Return (x, y) of the center of cell containing provided text 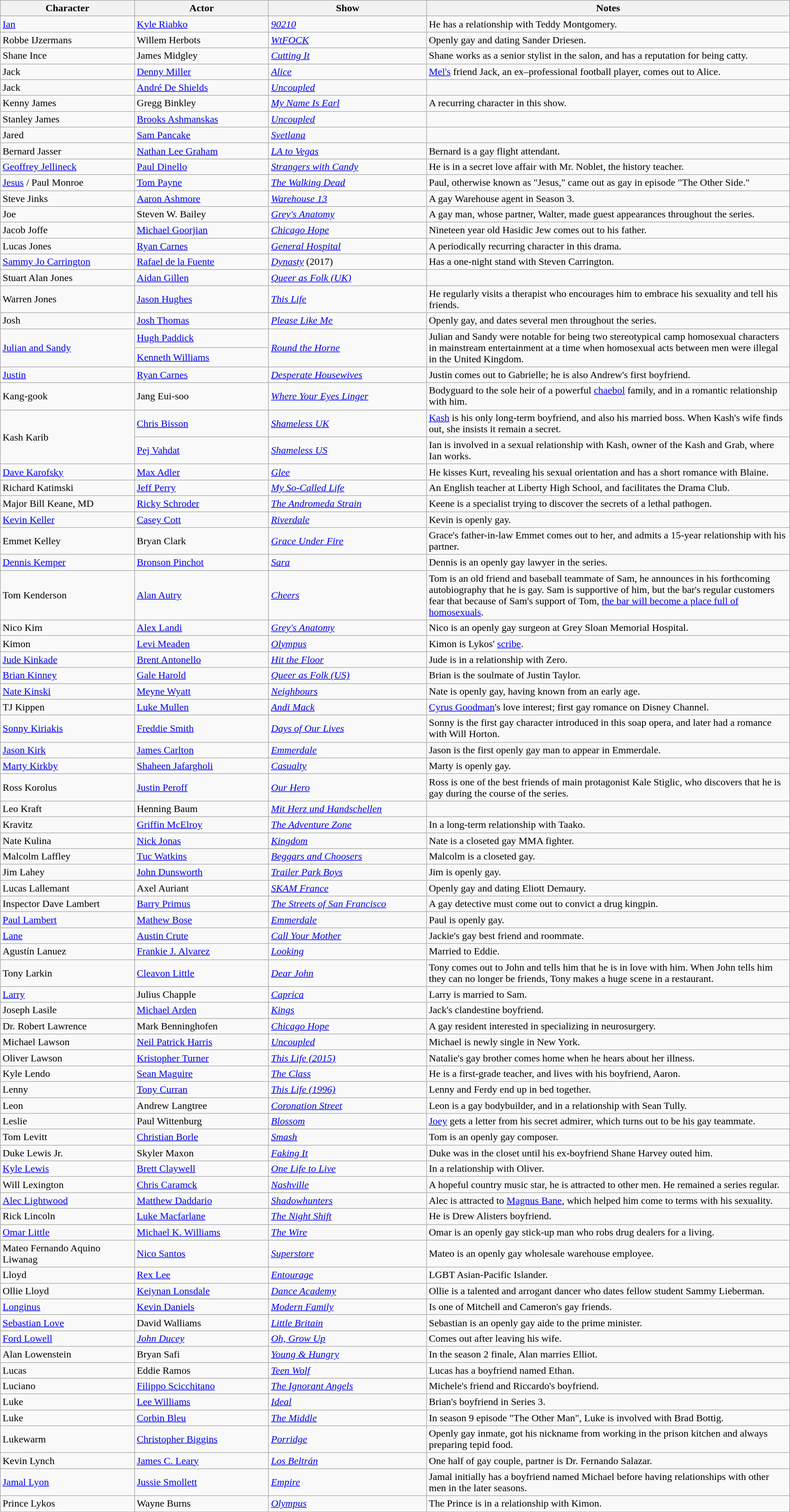
Justin (67, 375)
A gay man, whose partner, Walter, made guest appearances throughout the series. (608, 214)
Tom is an openly gay composer. (608, 1137)
Dance Academy (347, 1291)
Alec is attracted to Magnus Bane, which helped him come to terms with his sexuality. (608, 1201)
Alan Lowenstein (67, 1354)
Jang Eui-soo (202, 396)
Kimon (67, 644)
Chris Bisson (202, 423)
Hit the Floor (347, 660)
Kenny James (67, 103)
He kisses Kurt, revealing his sexual orientation and has a short romance with Blaine. (608, 472)
Blossom (347, 1121)
Riverdale (347, 519)
Kevin is openly gay. (608, 519)
Rick Lincoln (67, 1216)
James Midgley (202, 56)
A recurring character in this show. (608, 103)
In a relationship with Oliver. (608, 1169)
Andrew Langtree (202, 1106)
Looking (347, 952)
Kristopher Turner (202, 1058)
Married to Eddie. (608, 952)
Henning Baum (202, 809)
Chris Caramck (202, 1185)
Svetlana (347, 135)
General Hospital (347, 246)
This Life (2015) (347, 1058)
Days of Our Lives (347, 729)
Rafael de la Fuente (202, 262)
Ideal (347, 1402)
Pej Vahdat (202, 451)
Shane works as a senior stylist in the salon, and has a reputation for being catty. (608, 56)
TJ Kippen (67, 707)
Notes (608, 8)
Leslie (67, 1121)
Duke was in the closet until his ex-boyfriend Shane Harvey outed him. (608, 1153)
Grace's father-in-law Emmet comes out to her, and admits a 15-year relationship with his partner. (608, 541)
Justin comes out to Gabrielle; he is also Andrew's first boyfriend. (608, 375)
Mit Herz und Handschellen (347, 809)
Lenny and Ferdy end up in bed together. (608, 1089)
Character (67, 8)
Has a one-night stand with Steven Carrington. (608, 262)
Ollie is a talented and arrogant dancer who dates fellow student Sammy Lieberman. (608, 1291)
Josh Thomas (202, 321)
Coronation Street (347, 1106)
Keene is a specialist trying to discover the secrets of a lethal pathogen. (608, 503)
Michael is newly single in New York. (608, 1042)
Ollie Lloyd (67, 1291)
Luciano (67, 1386)
Robbe IJzermans (67, 40)
Kings (347, 1010)
Denny Miller (202, 72)
Superstore (347, 1253)
Max Adler (202, 472)
Christopher Biggins (202, 1439)
Please Like Me (347, 321)
Openly gay inmate, got his nickname from working in the prison kitchen and always preparing tepid food. (608, 1439)
Nate Kulina (67, 841)
Leo Kraft (67, 809)
Leon (67, 1106)
Nico Santos (202, 1253)
Stanley James (67, 119)
Richard Katimski (67, 488)
Kash is his only long-term boyfriend, and also his married boss. When Kash's wife finds out, she insists it remain a secret. (608, 423)
The Prince is in a relationship with Kimon. (608, 1504)
Julius Chapple (202, 994)
Tony Curran (202, 1089)
Tom Levitt (67, 1137)
Ricky Schroder (202, 503)
Steve Jinks (67, 199)
Corbin Bleu (202, 1418)
Nathan Lee Graham (202, 151)
A hopeful country music star, he is attracted to other men. He remained a series regular. (608, 1185)
Strangers with Candy (347, 167)
Keiynan Lonsdale (202, 1291)
Nick Jonas (202, 841)
Kravitz (67, 825)
Lane (67, 936)
Tuc Watkins (202, 857)
Jackie's gay best friend and roommate. (608, 936)
Mel's friend Jack, an ex–professional football player, comes out to Alice. (608, 72)
Alan Autry (202, 595)
Dear John (347, 973)
Alice (347, 72)
Jason Kirk (67, 750)
Joseph Lasile (67, 1010)
Matthew Daddario (202, 1201)
James Carlton (202, 750)
He is in a secret love affair with Mr. Noblet, the history teacher. (608, 167)
Sonny is the first gay character introduced in this soap opera, and later had a romance with Will Horton. (608, 729)
Stuart Alan Jones (67, 278)
Austin Crute (202, 936)
Kyle Lewis (67, 1169)
Lucas (67, 1370)
Kyle Lendo (67, 1074)
Modern Family (347, 1307)
LGBT Asian-Pacific Islander. (608, 1275)
Lukewarm (67, 1439)
The Walking Dead (347, 182)
Meyne Wyatt (202, 691)
Jude is in a relationship with Zero. (608, 660)
Brent Antonello (202, 660)
David Walliams (202, 1323)
Entourage (347, 1275)
Caprica (347, 994)
Michael K. Williams (202, 1232)
Jason Hughes (202, 299)
Jim Lahey (67, 872)
Geoffrey Jellineck (67, 167)
Jacob Joffe (67, 230)
Nate is openly gay, having known from an early age. (608, 691)
Brian Kinney (67, 675)
Oliver Lawson (67, 1058)
Griffin McElroy (202, 825)
Jamal Lyon (67, 1482)
In season 9 episode "The Other Man", Luke is involved with Brad Bottig. (608, 1418)
John Dunsworth (202, 872)
Desperate Housewives (347, 375)
Grace Under Fire (347, 541)
Warehouse 13 (347, 199)
Mark Benninghofen (202, 1026)
Tony Larkin (67, 973)
Longinus (67, 1307)
John Ducey (202, 1338)
Will Lexington (67, 1185)
Bronson Pinchot (202, 563)
My Name Is Earl (347, 103)
Dennis is an openly gay lawyer in the series. (608, 563)
The Middle (347, 1418)
Ian is involved in a sexual relationship with Kash, owner of the Kash and Grab, where Ian works. (608, 451)
Sebastian Love (67, 1323)
A gay detective must come out to convict a drug kingpin. (608, 904)
Joe (67, 214)
Jeff Perry (202, 488)
Ian (67, 24)
The Ignorant Angels (347, 1386)
The Class (347, 1074)
Shameless UK (347, 423)
Little Britain (347, 1323)
Filippo Scicchitano (202, 1386)
James C. Leary (202, 1461)
Aidan Gillen (202, 278)
Shaheen Jafargholi (202, 766)
Julian and Sandy (67, 348)
Sean Maguire (202, 1074)
Natalie's gay brother comes home when he hears about her illness. (608, 1058)
Steven W. Bailey (202, 214)
Kimon is Lykos' scribe. (608, 644)
Jude Kinkade (67, 660)
Ford Lowell (67, 1338)
A periodically recurring character in this drama. (608, 246)
The Night Shift (347, 1216)
One half of gay couple, partner is Dr. Fernando Salazar. (608, 1461)
This Life (347, 299)
Bernard is a gay flight attendant. (608, 151)
Sara (347, 563)
Brian's boyfriend in Series 3. (608, 1402)
Jared (67, 135)
Lenny (67, 1089)
Comes out after leaving his wife. (608, 1338)
Cleavon Little (202, 973)
Justin Peroff (202, 787)
My So-Called Life (347, 488)
Bernard Jasser (67, 151)
Paul Wittenburg (202, 1121)
Beggars and Choosers (347, 857)
Wayne Burns (202, 1504)
In the season 2 finale, Alan marries Elliot. (608, 1354)
Kevin Keller (67, 519)
Sam Pancake (202, 135)
Jason is the first openly gay man to appear in Emmerdale. (608, 750)
Actor (202, 8)
Jussie Smollett (202, 1482)
Frankie J. Alvarez (202, 952)
Openly gay and dating Eliott Demaury. (608, 888)
Mateo is an openly gay wholesale warehouse employee. (608, 1253)
Luke Macfarlane (202, 1216)
Young & Hungry (347, 1354)
Kevin Daniels (202, 1307)
Nineteen year old Hasidic Jew comes out to his father. (608, 230)
Michael Goorjian (202, 230)
Lee Williams (202, 1402)
This Life (1996) (347, 1089)
Larry (67, 994)
Casey Cott (202, 519)
Ross is one of the best friends of main protagonist Kale Stiglic, who discovers that he is gay during the course of the series. (608, 787)
Jim is openly gay. (608, 872)
Jesus / Paul Monroe (67, 182)
Josh (67, 321)
Smash (347, 1137)
Kingdom (347, 841)
Kang-gook (67, 396)
Lucas has a boyfriend named Ethan. (608, 1370)
Nate is a closeted gay MMA fighter. (608, 841)
Shadowhunters (347, 1201)
Gale Harold (202, 675)
Bodyguard to the sole heir of a powerful chaebol family, and in a romantic relationship with him. (608, 396)
Omar is an openly gay stick-up man who robs drug dealers for a living. (608, 1232)
Faking It (347, 1153)
Luke Mullen (202, 707)
Where Your Eyes Linger (347, 396)
Nate Kinski (67, 691)
Freddie Smith (202, 729)
Brooks Ashmanskas (202, 119)
SKAM France (347, 888)
Jamal initially has a boyfriend named Michael before having relationships with other men in the later seasons. (608, 1482)
Christian Borle (202, 1137)
Oh, Grow Up (347, 1338)
Malcolm is a closeted gay. (608, 857)
Jack's clandestine boyfriend. (608, 1010)
Warren Jones (67, 299)
He regularly visits a therapist who encourages him to embrace his sexuality and tell his friends. (608, 299)
Duke Lewis Jr. (67, 1153)
Tom Payne (202, 182)
Tom Kenderson (67, 595)
Dave Karofsky (67, 472)
Andi Mack (347, 707)
Larry is married to Sam. (608, 994)
Trailer Park Boys (347, 872)
Omar Little (67, 1232)
Empire (347, 1482)
Teen Wolf (347, 1370)
Shameless US (347, 451)
Lucas Jones (67, 246)
Nashville (347, 1185)
Inspector Dave Lambert (67, 904)
The Adventure Zone (347, 825)
Openly gay, and dates several men throughout the series. (608, 321)
Marty is openly gay. (608, 766)
Agustín Lanuez (67, 952)
Show (347, 8)
Porridge (347, 1439)
Rex Lee (202, 1275)
Emmet Kelley (67, 541)
Brett Claywell (202, 1169)
Alec Lightwood (67, 1201)
Kash Karib (67, 437)
Willem Herbots (202, 40)
André De Shields (202, 87)
Sonny Kiriakis (67, 729)
Bryan Clark (202, 541)
Malcolm Laffley (67, 857)
90210 (347, 24)
Aaron Ashmore (202, 199)
Kenneth Williams (202, 357)
The Wire (347, 1232)
He is Drew Alisters boyfriend. (608, 1216)
Los Beltrán (347, 1461)
He is a first-grade teacher, and lives with his boyfriend, Aaron. (608, 1074)
An English teacher at Liberty High School, and facilitates the Drama Club. (608, 488)
Prince Lykos (67, 1504)
Neighbours (347, 691)
He has a relationship with Teddy Montgomery. (608, 24)
Kevin Lynch (67, 1461)
WtFOCK (347, 40)
Michele's friend and Riccardo's boyfriend. (608, 1386)
Shane Ince (67, 56)
Skyler Maxon (202, 1153)
Nico is an openly gay surgeon at Grey Sloan Memorial Hospital. (608, 628)
Bryan Safi (202, 1354)
Gregg Binkley (202, 103)
Michael Arden (202, 1010)
Casualty (347, 766)
Paul is openly gay. (608, 920)
Queer as Folk (US) (347, 675)
Hugh Paddick (202, 338)
Cyrus Goodman's love interest; first gay romance on Disney Channel. (608, 707)
The Streets of San Francisco (347, 904)
Ross Korolus (67, 787)
Barry Primus (202, 904)
Mateo Fernando Aquino Liwanag (67, 1253)
Is one of Mitchell and Cameron's gay friends. (608, 1307)
Queer as Folk (UK) (347, 278)
Alex Landi (202, 628)
Michael Lawson (67, 1042)
Eddie Ramos (202, 1370)
Lucas Lallemant (67, 888)
In a long-term relationship with Taako. (608, 825)
Mathew Bose (202, 920)
Paul Lambert (67, 920)
Dynasty (2017) (347, 262)
Openly gay and dating Sander Driesen. (608, 40)
Sammy Jo Carrington (67, 262)
Call Your Mother (347, 936)
Lloyd (67, 1275)
Nico Kim (67, 628)
Dennis Kemper (67, 563)
Marty Kirkby (67, 766)
Sebastian is an openly gay aide to the prime minister. (608, 1323)
Dr. Robert Lawrence (67, 1026)
Joey gets a letter from his secret admirer, which turns out to be his gay teammate. (608, 1121)
A gay resident interested in specializing in neurosurgery. (608, 1026)
Cheers (347, 595)
Leon is a gay bodybuilder, and in a relationship with Sean Tully. (608, 1106)
Axel Auriant (202, 888)
Kyle Riabko (202, 24)
Levi Meaden (202, 644)
Paul Dinello (202, 167)
Paul, otherwise known as "Jesus," came out as gay in episode "The Other Side." (608, 182)
Round the Horne (347, 348)
Our Hero (347, 787)
LA to Vegas (347, 151)
One Life to Live (347, 1169)
The Andromeda Strain (347, 503)
Neil Patrick Harris (202, 1042)
Brian is the soulmate of Justin Taylor. (608, 675)
A gay Warehouse agent in Season 3. (608, 199)
Cutting It (347, 56)
Major Bill Keane, MD (67, 503)
Glee (347, 472)
